Detect which cell encompasses the target text, then output its (x, y) center coordinate. 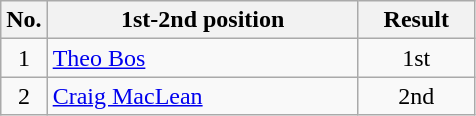
Result (416, 20)
Theo Bos (202, 58)
2 (24, 96)
No. (24, 20)
1st (416, 58)
1st-2nd position (202, 20)
1 (24, 58)
Craig MacLean (202, 96)
2nd (416, 96)
